For the text-containing cell, return its midpoint in (x, y) coordinate format. 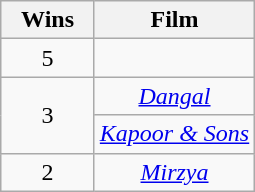
Kapoor & Sons (174, 134)
Wins (48, 20)
Dangal (174, 96)
5 (48, 58)
3 (48, 115)
Mirzya (174, 172)
Film (174, 20)
2 (48, 172)
